Determine the (x, y) coordinate at the center of the cell enclosing the given text.  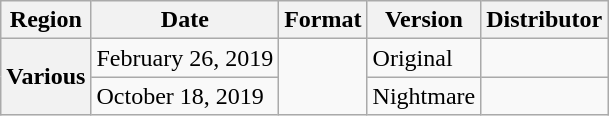
Distributor (544, 20)
Nightmare (424, 96)
Various (46, 77)
Original (424, 58)
Version (424, 20)
Date (185, 20)
Region (46, 20)
October 18, 2019 (185, 96)
February 26, 2019 (185, 58)
Format (323, 20)
